Identify which cell holds the provided text, then report its [X, Y] central coordinate. 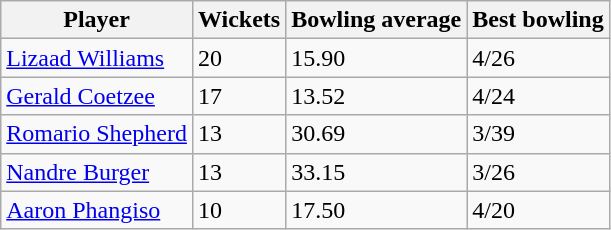
Gerald Coetzee [97, 96]
33.15 [376, 172]
17 [238, 96]
15.90 [376, 58]
Romario Shepherd [97, 134]
Best bowling [538, 20]
13.52 [376, 96]
4/26 [538, 58]
4/20 [538, 210]
Wickets [238, 20]
3/26 [538, 172]
17.50 [376, 210]
Player [97, 20]
10 [238, 210]
3/39 [538, 134]
20 [238, 58]
Lizaad Williams [97, 58]
4/24 [538, 96]
30.69 [376, 134]
Bowling average [376, 20]
Nandre Burger [97, 172]
Aaron Phangiso [97, 210]
